Output the [X, Y] coordinate of the center of the cell containing the given text.  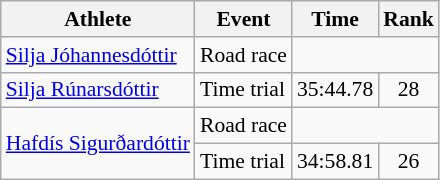
Silja Jóhannesdóttir [98, 55]
Hafdís Sigurðardóttir [98, 144]
Silja Rúnarsdóttir [98, 90]
Athlete [98, 19]
Time [335, 19]
34:58.81 [335, 162]
Rank [408, 19]
26 [408, 162]
Event [244, 19]
35:44.78 [335, 90]
28 [408, 90]
